Capture the cell that displays the provided text and extract its [X, Y] central coordinate. 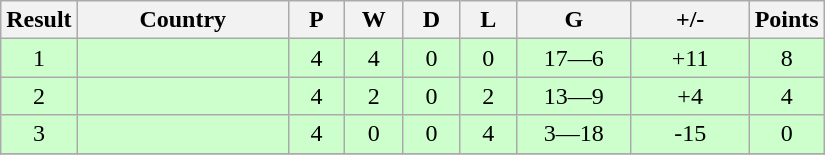
+11 [690, 58]
17—6 [574, 58]
Points [786, 20]
3 [39, 134]
L [488, 20]
W [374, 20]
+4 [690, 96]
Сountry [182, 20]
3—18 [574, 134]
D [432, 20]
8 [786, 58]
Result [39, 20]
-15 [690, 134]
+/- [690, 20]
13—9 [574, 96]
G [574, 20]
1 [39, 58]
P [316, 20]
